Determine the [X, Y] coordinate at the center of the cell enclosing the given text.  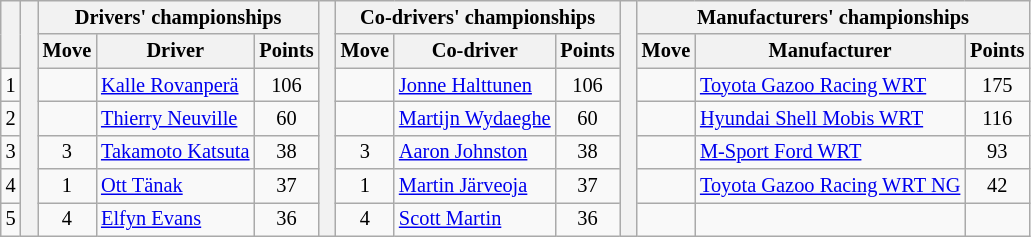
Takamoto Katsuta [175, 152]
Thierry Neuville [175, 118]
Jonne Halttunen [475, 85]
Scott Martin [475, 219]
Ott Tänak [175, 186]
Martijn Wydaeghe [475, 118]
5 [11, 219]
M-Sport Ford WRT [830, 152]
Toyota Gazoo Racing WRT NG [830, 186]
Kalle Rovanperä [175, 85]
93 [997, 152]
42 [997, 186]
Co-drivers' championships [478, 17]
Martin Järveoja [475, 186]
2 [11, 118]
Co-driver [475, 51]
Driver [175, 51]
175 [997, 85]
Manufacturer [830, 51]
Manufacturers' championships [834, 17]
Drivers' championships [178, 17]
Aaron Johnston [475, 152]
116 [997, 118]
Toyota Gazoo Racing WRT [830, 85]
Elfyn Evans [175, 219]
Hyundai Shell Mobis WRT [830, 118]
